From the cell containing the given text, extract its center point as (X, Y) coordinate. 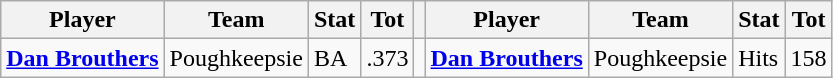
158 (808, 58)
.373 (388, 58)
BA (334, 58)
Hits (759, 58)
